Return [X, Y] of the center of cell containing provided text 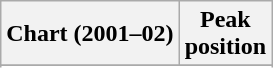
Chart (2001–02) [90, 34]
Peakposition [225, 34]
